Scan for the cell matching the given text and deliver its [x, y] coordinate at center. 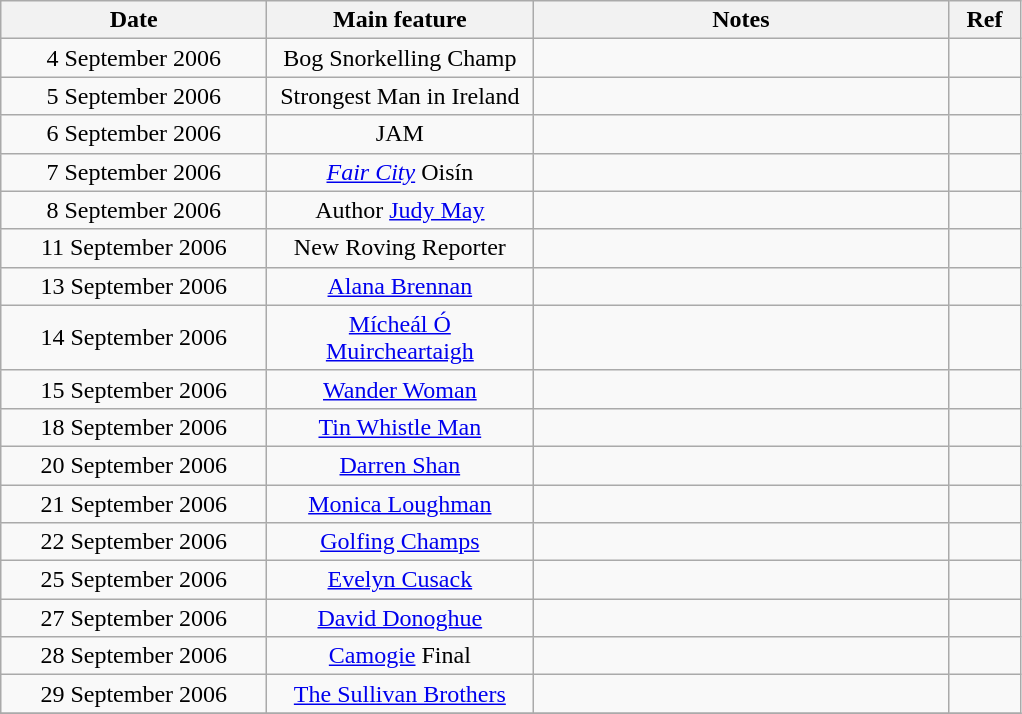
7 September 2006 [134, 172]
25 September 2006 [134, 580]
Fair City Oisín [400, 172]
Alana Brennan [400, 286]
David Donoghue [400, 618]
22 September 2006 [134, 542]
Mícheál Ó Muircheartaigh [400, 338]
Camogie Final [400, 656]
Darren Shan [400, 465]
Monica Loughman [400, 503]
5 September 2006 [134, 96]
JAM [400, 134]
Strongest Man in Ireland [400, 96]
Author Judy May [400, 210]
Notes [741, 20]
8 September 2006 [134, 210]
29 September 2006 [134, 694]
Ref [984, 20]
13 September 2006 [134, 286]
Tin Whistle Man [400, 427]
14 September 2006 [134, 338]
Wander Woman [400, 389]
18 September 2006 [134, 427]
Date [134, 20]
The Sullivan Brothers [400, 694]
Evelyn Cusack [400, 580]
Bog Snorkelling Champ [400, 58]
20 September 2006 [134, 465]
New Roving Reporter [400, 248]
Main feature [400, 20]
15 September 2006 [134, 389]
28 September 2006 [134, 656]
21 September 2006 [134, 503]
11 September 2006 [134, 248]
6 September 2006 [134, 134]
Golfing Champs [400, 542]
4 September 2006 [134, 58]
27 September 2006 [134, 618]
